Locate the cell with the specified text and output its (x, y) center coordinate. 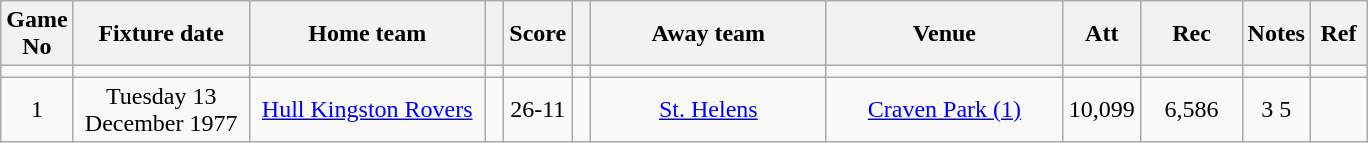
Game No (37, 34)
1 (37, 110)
Craven Park (1) (944, 110)
Hull Kingston Rovers (367, 110)
10,099 (1102, 110)
Notes (1276, 34)
Ref (1338, 34)
Venue (944, 34)
Tuesday 13 December 1977 (161, 110)
St. Helens (708, 110)
Score (538, 34)
Fixture date (161, 34)
Away team (708, 34)
Att (1102, 34)
3 5 (1276, 110)
26-11 (538, 110)
Home team (367, 34)
6,586 (1192, 110)
Rec (1192, 34)
